Locate the cell with the specified text and output its (x, y) center coordinate. 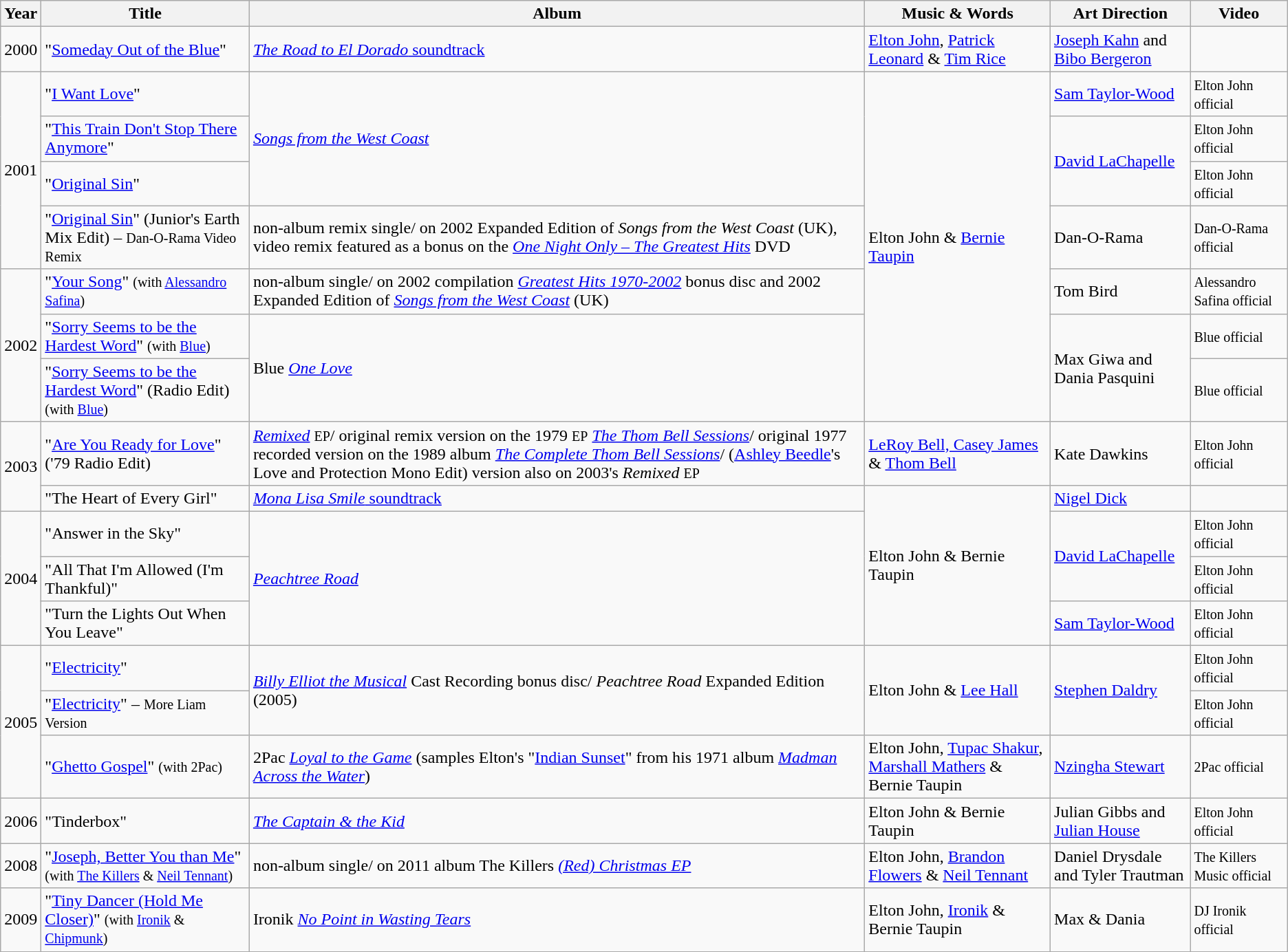
2008 (21, 865)
Billy Elliot the Musical Cast Recording bonus disc/ Peachtree Road Expanded Edition (2005) (557, 691)
Max & Dania (1120, 920)
The Captain & the Kid (557, 821)
"Electricity" (146, 669)
"Someday Out of the Blue" (146, 50)
Dan-O-Rama (1120, 237)
"Tiny Dancer (Hold Me Closer)" (with Ironik & Chipmunk) (146, 920)
Songs from the West Coast (557, 139)
non-album single/ on 2011 album The Killers (Red) Christmas EP (557, 865)
2000 (21, 50)
"Your Song" (with Alessandro Safina) (146, 292)
Album (557, 14)
Max Giwa and Dania Pasquini (1120, 367)
Video (1238, 14)
"Tinderbox" (146, 821)
Alessandro Safina official (1238, 292)
Daniel Drysdale and Tyler Trautman (1120, 865)
"Sorry Seems to be the Hardest Word" (Radio Edit) (with Blue) (146, 390)
Ironik No Point in Wasting Tears (557, 920)
"Original Sin" (Junior's Earth Mix Edit) – Dan-O-Rama Video Remix (146, 237)
Title (146, 14)
2001 (21, 171)
"The Heart of Every Girl" (146, 498)
"Ghetto Gospel" (with 2Pac) (146, 767)
Nigel Dick (1120, 498)
"This Train Don't Stop There Anymore" (146, 139)
"Answer in the Sky" (146, 534)
The Road to El Dorado soundtrack (557, 50)
Kate Dawkins (1120, 453)
2004 (21, 578)
Peachtree Road (557, 578)
Art Direction (1120, 14)
Blue One Love (557, 367)
2009 (21, 920)
2Pac official (1238, 767)
2006 (21, 821)
2Pac Loyal to the Game (samples Elton's "Indian Sunset" from his 1971 album Madman Across the Water) (557, 767)
Year (21, 14)
Mona Lisa Smile soundtrack (557, 498)
2002 (21, 345)
"Sorry Seems to be the Hardest Word" (with Blue) (146, 336)
"Joseph, Better You than Me" (with The Killers & Neil Tennant) (146, 865)
Nzingha Stewart (1120, 767)
Joseph Kahn and Bibo Bergeron (1120, 50)
2005 (21, 722)
"Are You Ready for Love" ('79 Radio Edit) (146, 453)
Julian Gibbs and Julian House (1120, 821)
Elton John, Brandon Flowers & Neil Tennant (958, 865)
Stephen Daldry (1120, 691)
"All That I'm Allowed (I'm Thankful)" (146, 578)
"Original Sin" (146, 183)
LeRoy Bell, Casey James & Thom Bell (958, 453)
The Killers Music official (1238, 865)
Elton John & Lee Hall (958, 691)
"I Want Love" (146, 94)
Dan-O-Rama official (1238, 237)
Elton John, Patrick Leonard & Tim Rice (958, 50)
Elton John, Tupac Shakur, Marshall Mathers & Bernie Taupin (958, 767)
"Turn the Lights Out When You Leave" (146, 623)
Music & Words (958, 14)
2003 (21, 466)
DJ Ironik official (1238, 920)
Tom Bird (1120, 292)
Elton John, Ironik & Bernie Taupin (958, 920)
non-album single/ on 2002 compilation Greatest Hits 1970-2002 bonus disc and 2002 Expanded Edition of Songs from the West Coast (UK) (557, 292)
"Electricity" – More Liam Version (146, 713)
